Pinpoint the cell where the given text exists, returning its [x, y] midpoint coordinate. 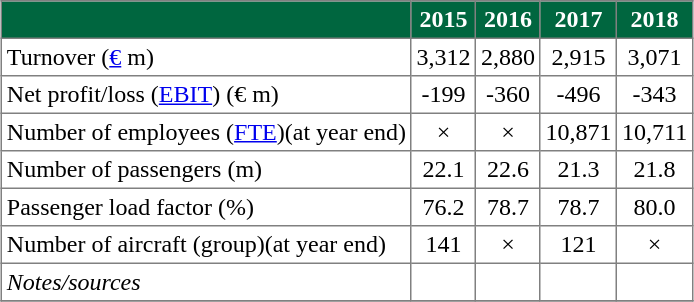
141 [443, 245]
2,915 [578, 57]
21.3 [578, 170]
2,880 [508, 57]
Turnover (€ m) [207, 57]
76.2 [443, 207]
3,312 [443, 57]
3,071 [655, 57]
2017 [578, 20]
-343 [655, 95]
Net profit/loss (EBIT) (€ m) [207, 95]
Passenger load factor (%) [207, 207]
121 [578, 245]
80.0 [655, 207]
2016 [508, 20]
Number of aircraft (group)(at year end) [207, 245]
-496 [578, 95]
2018 [655, 20]
-199 [443, 95]
10,711 [655, 132]
Notes/sources [207, 282]
10,871 [578, 132]
-360 [508, 95]
22.1 [443, 170]
Number of employees (FTE)(at year end) [207, 132]
22.6 [508, 170]
2015 [443, 20]
Number of passengers (m) [207, 170]
21.8 [655, 170]
